Extract the [x, y] coordinate from the center of the cell holding the provided text.  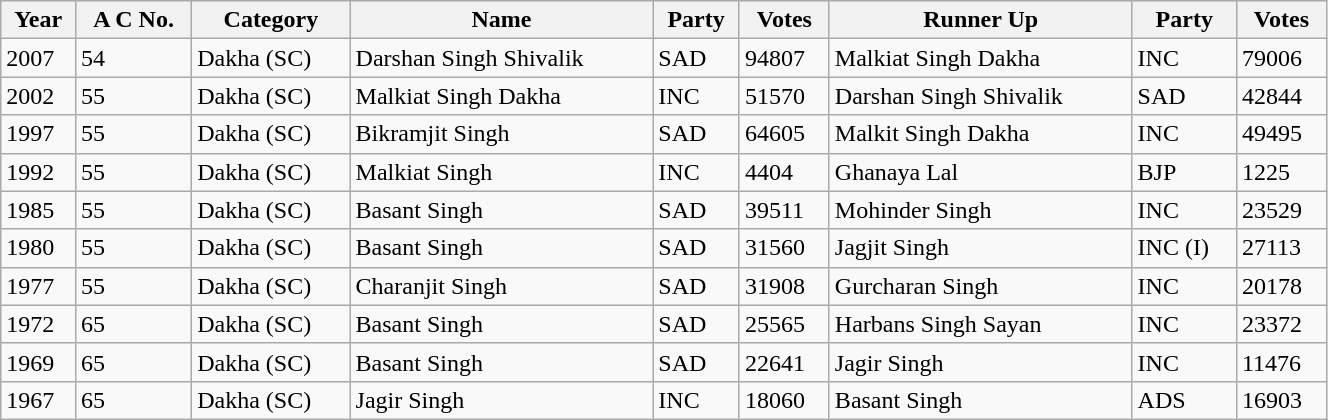
31560 [784, 248]
94807 [784, 58]
1967 [38, 400]
Runner Up [980, 20]
Category [271, 20]
1972 [38, 324]
Mohinder Singh [980, 210]
79006 [1281, 58]
4404 [784, 172]
2007 [38, 58]
27113 [1281, 248]
1969 [38, 362]
23529 [1281, 210]
11476 [1281, 362]
20178 [1281, 286]
1977 [38, 286]
Charanjit Singh [502, 286]
1992 [38, 172]
23372 [1281, 324]
16903 [1281, 400]
25565 [784, 324]
INC (I) [1184, 248]
A C No. [134, 20]
ADS [1184, 400]
22641 [784, 362]
2002 [38, 96]
51570 [784, 96]
Harbans Singh Sayan [980, 324]
42844 [1281, 96]
64605 [784, 134]
1980 [38, 248]
Malkit Singh Dakha [980, 134]
54 [134, 58]
49495 [1281, 134]
31908 [784, 286]
18060 [784, 400]
1997 [38, 134]
39511 [784, 210]
Malkiat Singh [502, 172]
Jagjit Singh [980, 248]
Ghanaya Lal [980, 172]
BJP [1184, 172]
1225 [1281, 172]
Year [38, 20]
1985 [38, 210]
Bikramjit Singh [502, 134]
Name [502, 20]
Gurcharan Singh [980, 286]
